Locate the cell with the specified text and output its [x, y] center coordinate. 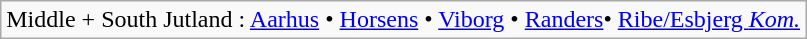
Middle + South Jutland : Aarhus • Horsens • Viborg • Randers• Ribe/Esbjerg Kom. [404, 20]
